Extract the [X, Y] coordinate from the center of the cell holding the provided text.  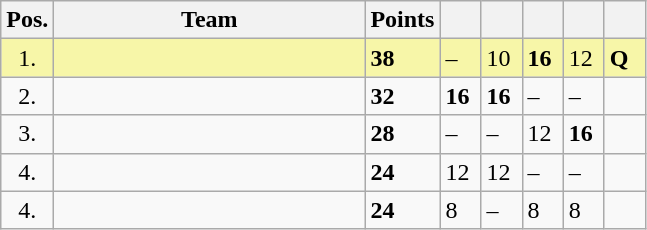
10 [502, 58]
28 [402, 134]
Points [402, 20]
38 [402, 58]
32 [402, 96]
Team [210, 20]
Q [624, 58]
Pos. [28, 20]
1. [28, 58]
2. [28, 96]
3. [28, 134]
